Return [X, Y] of the center of cell containing provided text 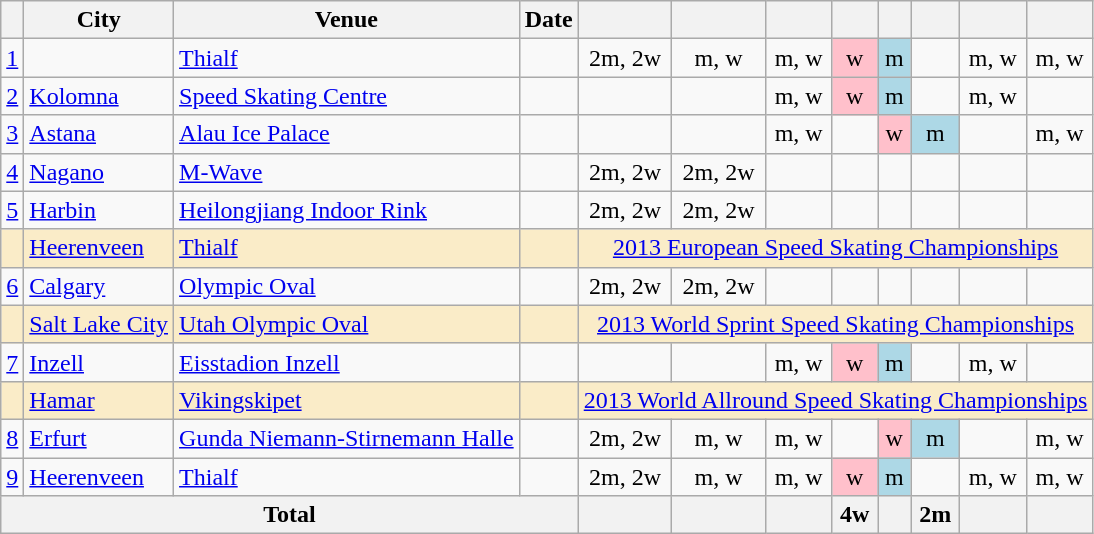
Calgary [99, 286]
Heilongjiang Indoor Rink [347, 210]
Date [548, 20]
M-Wave [347, 172]
Kolomna [99, 96]
Gunda Niemann-Stirnemann Halle [347, 438]
Venue [347, 20]
2 [12, 96]
2013 European Speed Skating Championships [836, 248]
7 [12, 362]
Vikingskipet [347, 400]
Utah Olympic Oval [347, 324]
2013 World Allround Speed Skating Championships [836, 400]
3 [12, 134]
4w [855, 515]
8 [12, 438]
Inzell [99, 362]
9 [12, 477]
Salt Lake City [99, 324]
Erfurt [99, 438]
Alau Ice Palace [347, 134]
Nagano [99, 172]
Harbin [99, 210]
Olympic Oval [347, 286]
2013 World Sprint Speed Skating Championships [836, 324]
Eisstadion Inzell [347, 362]
Speed Skating Centre [347, 96]
Astana [99, 134]
Total [290, 515]
1 [12, 58]
6 [12, 286]
4 [12, 172]
2m [936, 515]
Hamar [99, 400]
5 [12, 210]
City [99, 20]
